Find where the given text appears and provide that cell's center as (X, Y) coordinate. 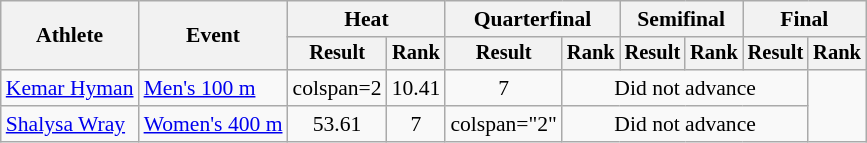
Women's 400 m (214, 124)
Kemar Hyman (70, 88)
colspan=2 (338, 88)
10.41 (416, 88)
Event (214, 36)
53.61 (338, 124)
Final (804, 19)
Semifinal (682, 19)
Men's 100 m (214, 88)
Shalysa Wray (70, 124)
Heat (367, 19)
Athlete (70, 36)
Quarterfinal (532, 19)
colspan="2" (504, 124)
